Search for the cell housing the specified text and yield its [x, y] center coordinate. 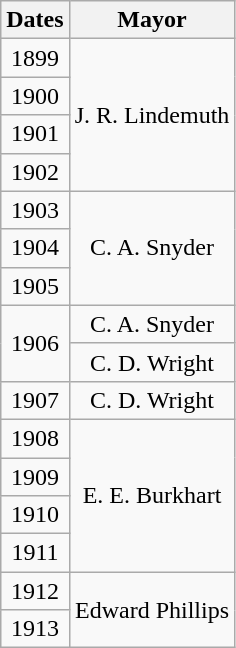
J. R. Lindemuth [152, 115]
Mayor [152, 20]
1912 [35, 591]
1909 [35, 477]
1907 [35, 400]
1900 [35, 96]
1913 [35, 629]
Edward Phillips [152, 610]
1902 [35, 172]
E. E. Burkhart [152, 495]
Dates [35, 20]
1905 [35, 286]
1910 [35, 515]
1899 [35, 58]
1903 [35, 210]
1911 [35, 553]
1904 [35, 248]
1901 [35, 134]
1906 [35, 343]
1908 [35, 438]
